Find where the given text appears and provide that cell's center as (x, y) coordinate. 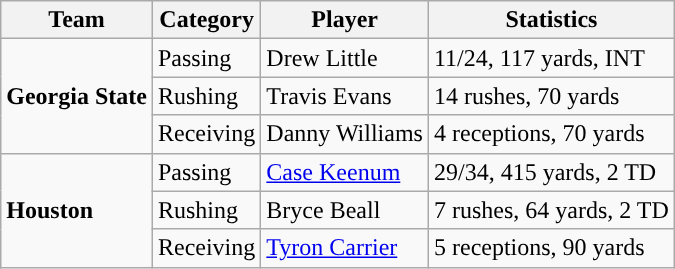
Statistics (551, 20)
5 receptions, 90 yards (551, 248)
Drew Little (345, 58)
Danny Williams (345, 134)
7 rushes, 64 yards, 2 TD (551, 210)
Travis Evans (345, 96)
Team (77, 20)
Bryce Beall (345, 210)
29/34, 415 yards, 2 TD (551, 172)
Tyron Carrier (345, 248)
11/24, 117 yards, INT (551, 58)
Georgia State (77, 96)
Player (345, 20)
Case Keenum (345, 172)
14 rushes, 70 yards (551, 96)
Houston (77, 210)
Category (206, 20)
4 receptions, 70 yards (551, 134)
